Provide the (X, Y) coordinate of the cell's center where the given text is located.  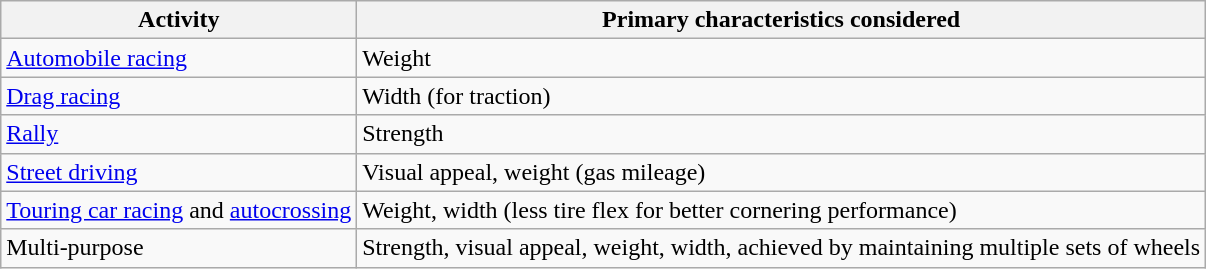
Primary characteristics considered (782, 20)
Strength, visual appeal, weight, width, achieved by maintaining multiple sets of wheels (782, 248)
Width (for traction) (782, 96)
Touring car racing and autocrossing (179, 210)
Strength (782, 134)
Activity (179, 20)
Street driving (179, 172)
Rally (179, 134)
Drag racing (179, 96)
Visual appeal, weight (gas mileage) (782, 172)
Automobile racing (179, 58)
Multi-purpose (179, 248)
Weight, width (less tire flex for better cornering performance) (782, 210)
Weight (782, 58)
